Scan for the cell matching the given text and deliver its [x, y] coordinate at center. 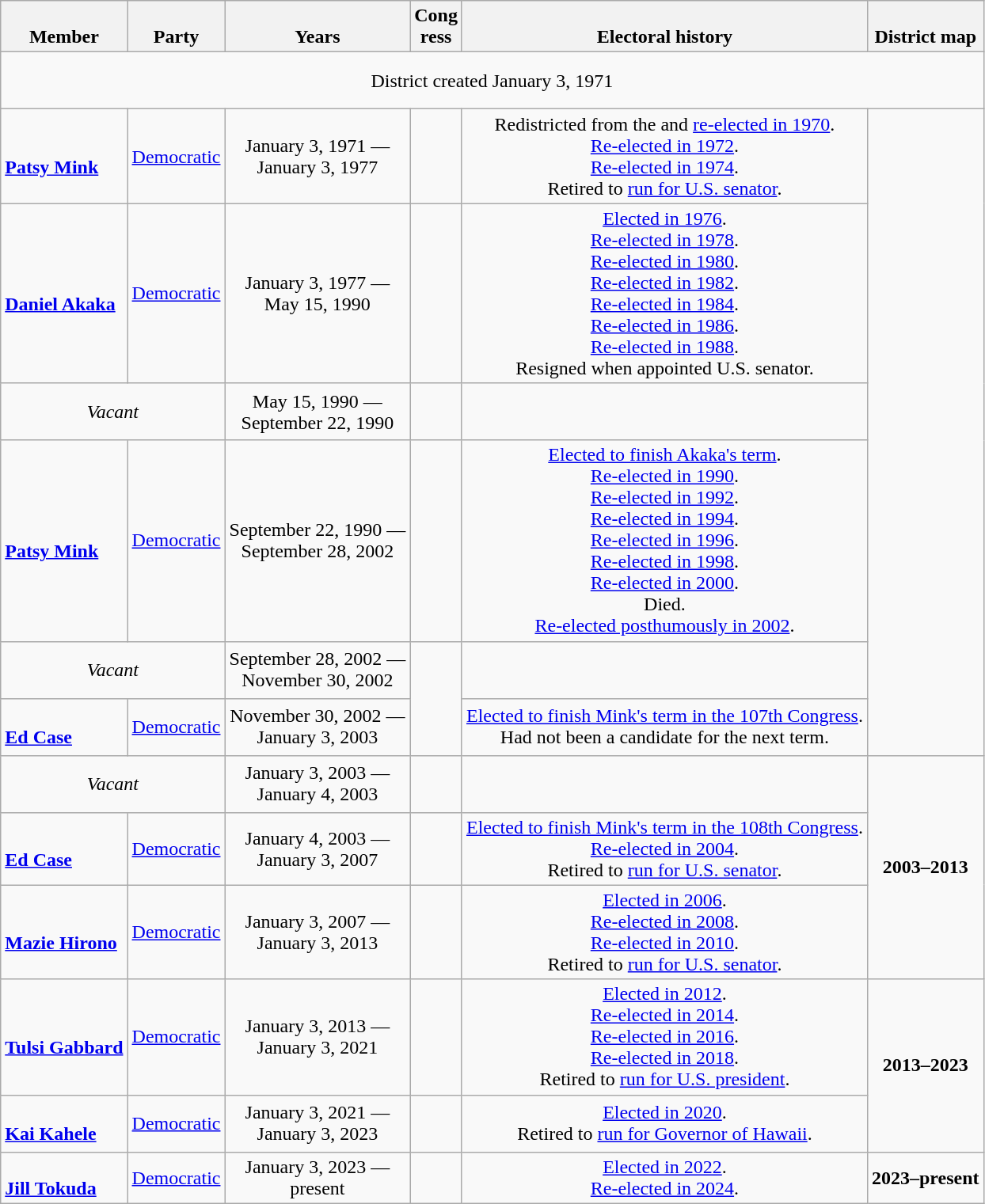
January 3, 1977 —May 15, 1990 [318, 293]
Elected in 2012.Re-elected in 2014.Re-elected in 2016.Re-elected in 2018.Retired to run for U.S. president. [664, 1037]
September 28, 2002 —November 30, 2002 [318, 670]
Elected in 2020.Retired to run for Governor of Hawaii. [664, 1123]
Elected in 2022.Re-elected in 2024. [664, 1178]
2023–present [925, 1178]
Tulsi Gabbard [64, 1037]
2003–2013 [925, 868]
Elected to finish Mink's term in the 107th Congress.Had not been a candidate for the next term. [664, 727]
Elected to finish Mink's term in the 108th Congress.Re-elected in 2004.Retired to run for U.S. senator. [664, 849]
2013–2023 [925, 1065]
January 3, 2023 —present [318, 1178]
September 22, 1990 —September 28, 2002 [318, 541]
January 3, 2013 —January 3, 2021 [318, 1037]
Elected in 2006.Re-elected in 2008.Re-elected in 2010.Retired to run for U.S. senator. [664, 932]
Daniel Akaka [64, 293]
Redistricted from the and re-elected in 1970.Re-elected in 1972.Re-elected in 1974.Retired to run for U.S. senator. [664, 157]
Member [64, 27]
January 3, 2007 —January 3, 2013 [318, 932]
January 3, 1971 —January 3, 1977 [318, 157]
Electoral history [664, 27]
November 30, 2002 —January 3, 2003 [318, 727]
Jill Tokuda [64, 1178]
District map [925, 27]
Mazie Hirono [64, 932]
January 3, 2021 —January 3, 2023 [318, 1123]
Party [176, 27]
Years [318, 27]
January 3, 2003 —January 4, 2003 [318, 784]
May 15, 1990 —September 22, 1990 [318, 412]
January 4, 2003 —January 3, 2007 [318, 849]
District created January 3, 1971 [492, 81]
Kai Kahele [64, 1123]
Congress [436, 27]
